From the cell containing the given text, extract its center point as (X, Y) coordinate. 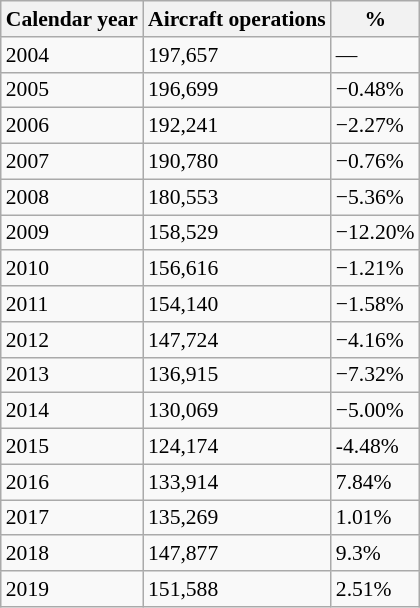
196,699 (237, 90)
−0.76% (376, 162)
147,724 (237, 340)
147,877 (237, 554)
190,780 (237, 162)
−5.00% (376, 411)
151,588 (237, 589)
180,553 (237, 197)
2019 (72, 589)
158,529 (237, 233)
136,915 (237, 375)
9.3% (376, 554)
2010 (72, 269)
154,140 (237, 304)
7.84% (376, 482)
2017 (72, 518)
197,657 (237, 55)
2005 (72, 90)
−5.36% (376, 197)
2004 (72, 55)
124,174 (237, 447)
192,241 (237, 126)
2008 (72, 197)
2006 (72, 126)
2011 (72, 304)
1.01% (376, 518)
2009 (72, 233)
% (376, 19)
−12.20% (376, 233)
2018 (72, 554)
2014 (72, 411)
2013 (72, 375)
−2.27% (376, 126)
2012 (72, 340)
2016 (72, 482)
2007 (72, 162)
— (376, 55)
−7.32% (376, 375)
133,914 (237, 482)
−4.16% (376, 340)
−1.21% (376, 269)
2.51% (376, 589)
Calendar year (72, 19)
135,269 (237, 518)
156,616 (237, 269)
−0.48% (376, 90)
Aircraft operations (237, 19)
130,069 (237, 411)
−1.58% (376, 304)
-4.48% (376, 447)
2015 (72, 447)
